Pinpoint the cell where the given text exists, returning its [X, Y] midpoint coordinate. 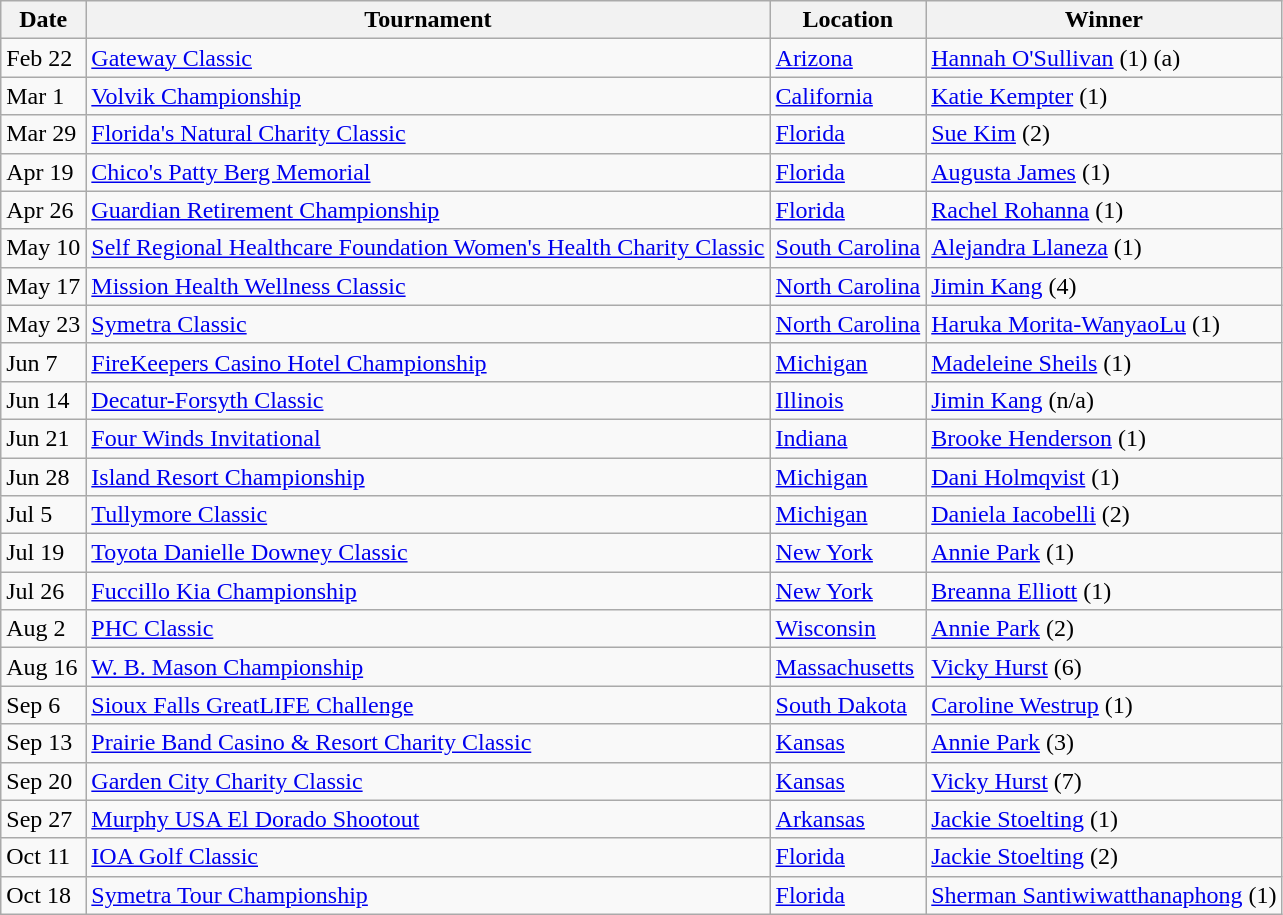
Haruka Morita-WanyaoLu (1) [1104, 324]
Fuccillo Kia Championship [428, 591]
Garden City Charity Classic [428, 781]
Mar 1 [44, 96]
Massachusetts [848, 667]
Breanna Elliott (1) [1104, 591]
Island Resort Championship [428, 477]
May 23 [44, 324]
Dani Holmqvist (1) [1104, 477]
Aug 16 [44, 667]
May 17 [44, 286]
Guardian Retirement Championship [428, 210]
Self Regional Healthcare Foundation Women's Health Charity Classic [428, 248]
Sep 20 [44, 781]
Jul 5 [44, 515]
Jun 7 [44, 362]
Florida's Natural Charity Classic [428, 134]
Madeleine Sheils (1) [1104, 362]
Decatur-Forsyth Classic [428, 400]
Location [848, 20]
Rachel Rohanna (1) [1104, 210]
Jimin Kang (n/a) [1104, 400]
Sue Kim (2) [1104, 134]
Winner [1104, 20]
Oct 18 [44, 895]
Wisconsin [848, 629]
Sherman Santiwiwatthanaphong (1) [1104, 895]
Indiana [848, 438]
Tullymore Classic [428, 515]
Jackie Stoelting (1) [1104, 819]
Date [44, 20]
Vicky Hurst (6) [1104, 667]
Jun 28 [44, 477]
Arkansas [848, 819]
IOA Golf Classic [428, 857]
Alejandra Llaneza (1) [1104, 248]
Four Winds Invitational [428, 438]
California [848, 96]
Katie Kempter (1) [1104, 96]
Gateway Classic [428, 58]
Jun 14 [44, 400]
PHC Classic [428, 629]
FireKeepers Casino Hotel Championship [428, 362]
Jul 26 [44, 591]
Arizona [848, 58]
Murphy USA El Dorado Shootout [428, 819]
May 10 [44, 248]
Brooke Henderson (1) [1104, 438]
Hannah O'Sullivan (1) (a) [1104, 58]
Aug 2 [44, 629]
W. B. Mason Championship [428, 667]
Mar 29 [44, 134]
Jul 19 [44, 553]
Volvik Championship [428, 96]
Symetra Tour Championship [428, 895]
Illinois [848, 400]
Vicky Hurst (7) [1104, 781]
Feb 22 [44, 58]
Caroline Westrup (1) [1104, 705]
Daniela Iacobelli (2) [1104, 515]
Apr 26 [44, 210]
Annie Park (1) [1104, 553]
Apr 19 [44, 172]
Prairie Band Casino & Resort Charity Classic [428, 743]
Annie Park (3) [1104, 743]
Toyota Danielle Downey Classic [428, 553]
Jimin Kang (4) [1104, 286]
Jun 21 [44, 438]
Sep 6 [44, 705]
Sep 27 [44, 819]
Tournament [428, 20]
Mission Health Wellness Classic [428, 286]
Jackie Stoelting (2) [1104, 857]
Chico's Patty Berg Memorial [428, 172]
Sep 13 [44, 743]
South Carolina [848, 248]
Annie Park (2) [1104, 629]
Symetra Classic [428, 324]
South Dakota [848, 705]
Sioux Falls GreatLIFE Challenge [428, 705]
Oct 11 [44, 857]
Augusta James (1) [1104, 172]
